Find where the given text appears and provide that cell's center as [X, Y] coordinate. 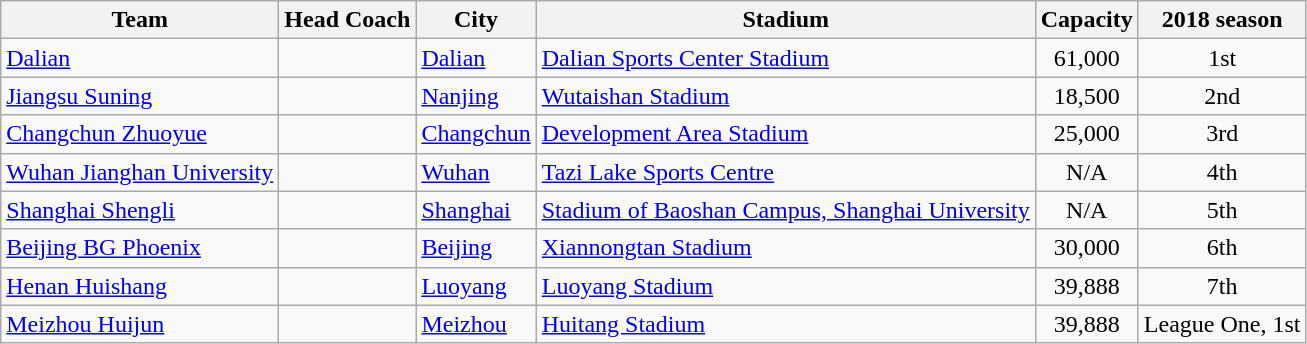
Wuhan [476, 172]
City [476, 20]
Meizhou Huijun [140, 324]
Jiangsu Suning [140, 96]
61,000 [1086, 58]
League One, 1st [1222, 324]
25,000 [1086, 134]
5th [1222, 210]
Team [140, 20]
Wutaishan Stadium [786, 96]
Stadium of Baoshan Campus, Shanghai University [786, 210]
Luoyang [476, 286]
Changchun Zhuoyue [140, 134]
Meizhou [476, 324]
Huitang Stadium [786, 324]
18,500 [1086, 96]
Tazi Lake Sports Centre [786, 172]
Capacity [1086, 20]
Beijing BG Phoenix [140, 248]
Head Coach [348, 20]
Changchun [476, 134]
Dalian Sports Center Stadium [786, 58]
Beijing [476, 248]
Nanjing [476, 96]
2018 season [1222, 20]
Shanghai Shengli [140, 210]
Henan Huishang [140, 286]
Stadium [786, 20]
Luoyang Stadium [786, 286]
Shanghai [476, 210]
30,000 [1086, 248]
3rd [1222, 134]
Wuhan Jianghan University [140, 172]
Xiannongtan Stadium [786, 248]
2nd [1222, 96]
7th [1222, 286]
4th [1222, 172]
1st [1222, 58]
Development Area Stadium [786, 134]
6th [1222, 248]
